Provide the [X, Y] coordinate of the cell's center where the given text is located.  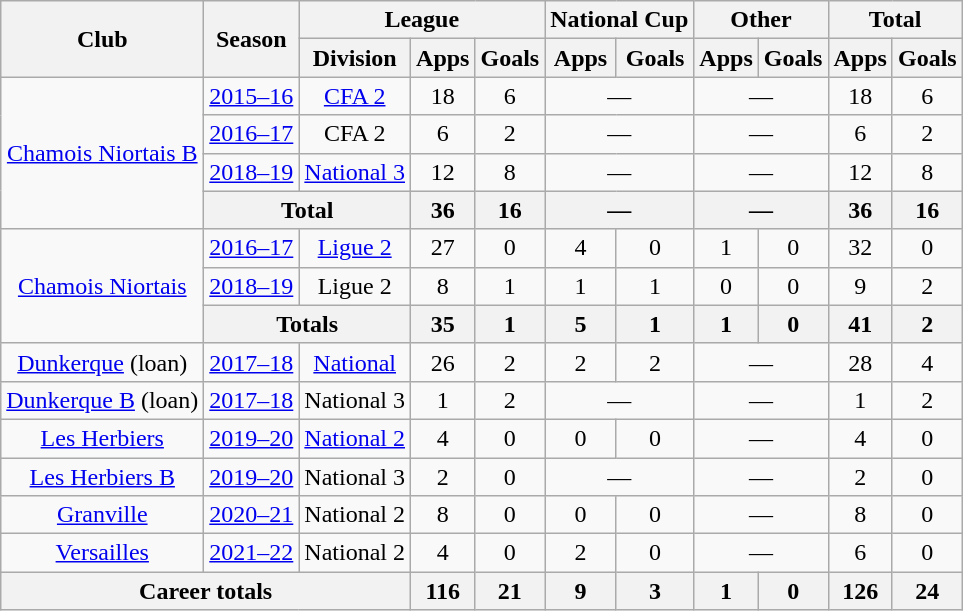
Club [102, 39]
126 [860, 591]
116 [443, 591]
Career totals [206, 591]
5 [581, 324]
2020–21 [252, 515]
Les Herbiers [102, 438]
2015–16 [252, 96]
Les Herbiers B [102, 477]
Division [355, 58]
26 [443, 362]
National Cup [620, 20]
Dunkerque (loan) [102, 362]
21 [510, 591]
Versailles [102, 553]
Other [761, 20]
Dunkerque B (loan) [102, 400]
Season [252, 39]
27 [443, 248]
24 [927, 591]
Chamois Niortais B [102, 153]
3 [655, 591]
Totals [308, 324]
32 [860, 248]
National [355, 362]
28 [860, 362]
2021–22 [252, 553]
Chamois Niortais [102, 286]
Granville [102, 515]
41 [860, 324]
League [422, 20]
35 [443, 324]
